For the text-containing cell, return its midpoint in [x, y] coordinate format. 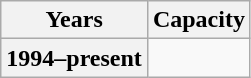
Years [74, 20]
Capacity [198, 20]
1994–present [74, 58]
